From the cell containing the given text, extract its center point as [X, Y] coordinate. 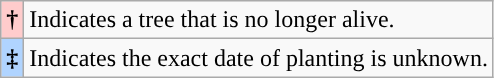
‡ [12, 58]
Indicates the exact date of planting is unknown. [259, 58]
† [12, 20]
Indicates a tree that is no longer alive. [259, 20]
